Capture the cell that displays the provided text and extract its (x, y) central coordinate. 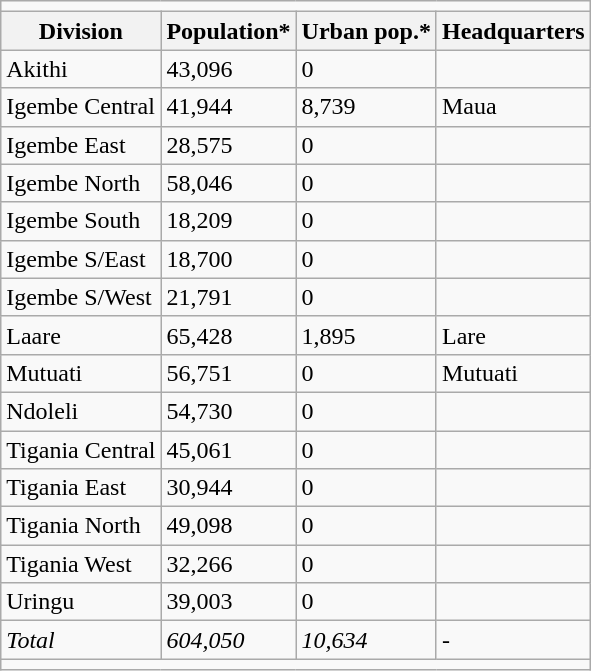
49,098 (228, 526)
Akithi (81, 69)
28,575 (228, 145)
54,730 (228, 411)
Laare (81, 335)
21,791 (228, 297)
Uringu (81, 602)
Lare (513, 335)
Headquarters (513, 31)
39,003 (228, 602)
Ndoleli (81, 411)
Division (81, 31)
Tigania Central (81, 449)
41,944 (228, 107)
32,266 (228, 564)
8,739 (366, 107)
- (513, 640)
Tigania North (81, 526)
Population* (228, 31)
43,096 (228, 69)
30,944 (228, 488)
Igembe South (81, 221)
18,209 (228, 221)
604,050 (228, 640)
58,046 (228, 183)
Igembe East (81, 145)
18,700 (228, 259)
Tigania West (81, 564)
Total (81, 640)
Igembe S/West (81, 297)
Urban pop.* (366, 31)
10,634 (366, 640)
Igembe North (81, 183)
Igembe Central (81, 107)
Tigania East (81, 488)
Maua (513, 107)
45,061 (228, 449)
1,895 (366, 335)
Igembe S/East (81, 259)
65,428 (228, 335)
56,751 (228, 373)
